Extract the [X, Y] coordinate from the center of the cell holding the provided text.  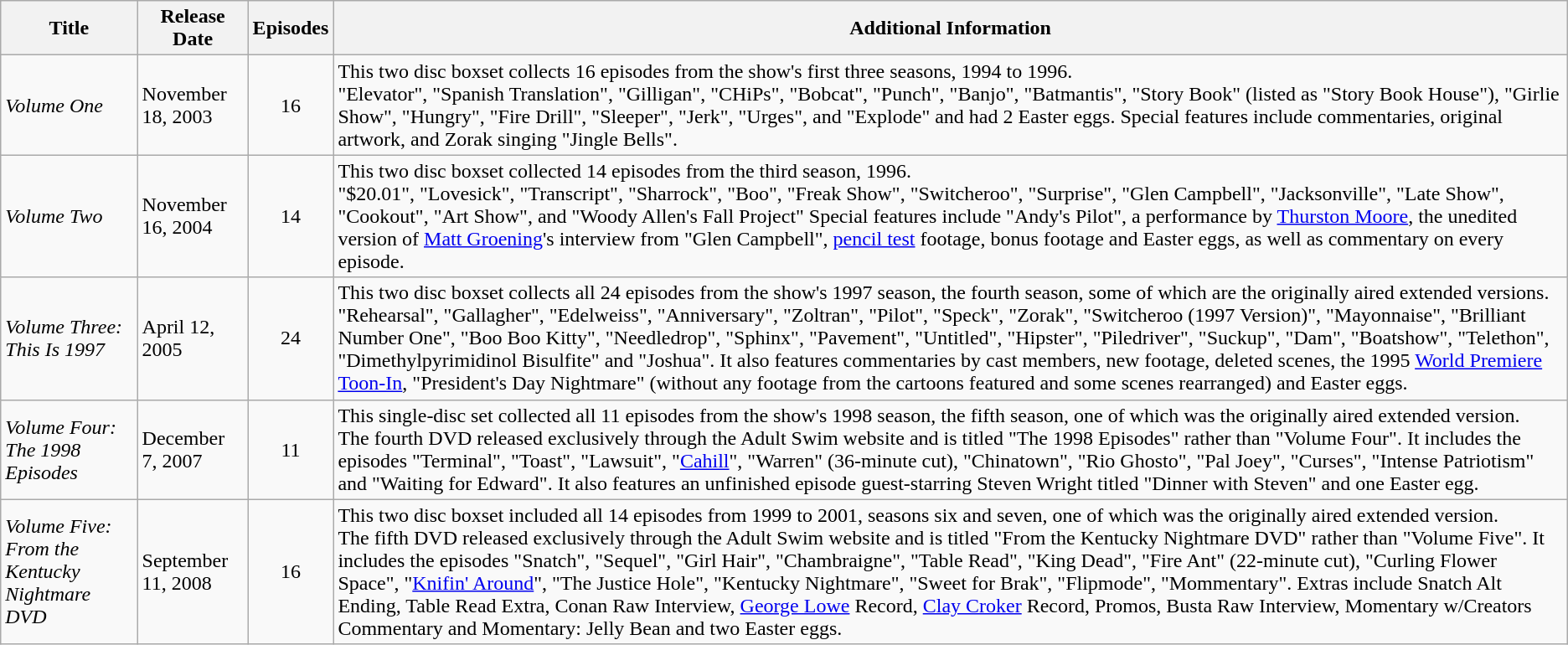
April 12, 2005 [193, 338]
Volume One [69, 106]
December 7, 2007 [193, 449]
Episodes [291, 28]
Volume Three: This Is 1997 [69, 338]
Volume Two [69, 216]
Volume Five: From the Kentucky Nightmare DVD [69, 571]
24 [291, 338]
September 11, 2008 [193, 571]
November 16, 2004 [193, 216]
14 [291, 216]
November 18, 2003 [193, 106]
Additional Information [950, 28]
Title [69, 28]
Release Date [193, 28]
11 [291, 449]
Volume Four: The 1998 Episodes [69, 449]
